Search for the cell housing the specified text and yield its [x, y] center coordinate. 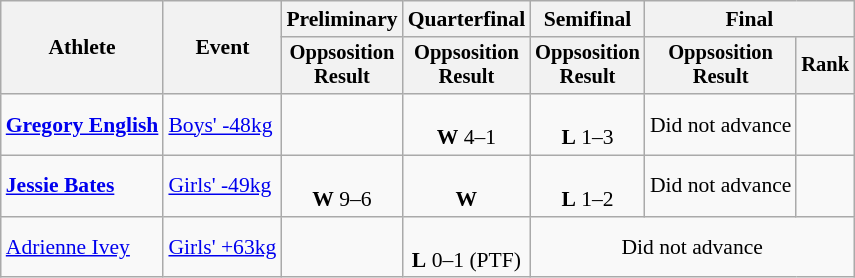
L 0–1 (PTF) [467, 248]
Preliminary [342, 19]
L 1–2 [588, 186]
Semifinal [588, 19]
L 1–3 [588, 124]
Athlete [82, 48]
W 4–1 [467, 124]
Girls' +63kg [222, 248]
W [467, 186]
Girls' -49kg [222, 186]
Event [222, 48]
W 9–6 [342, 186]
Gregory English [82, 124]
Rank [825, 66]
Final [750, 19]
Adrienne Ivey [82, 248]
Boys' -48kg [222, 124]
Quarterfinal [467, 19]
Jessie Bates [82, 186]
